Determine the (X, Y) coordinate at the center of the cell enclosing the given text.  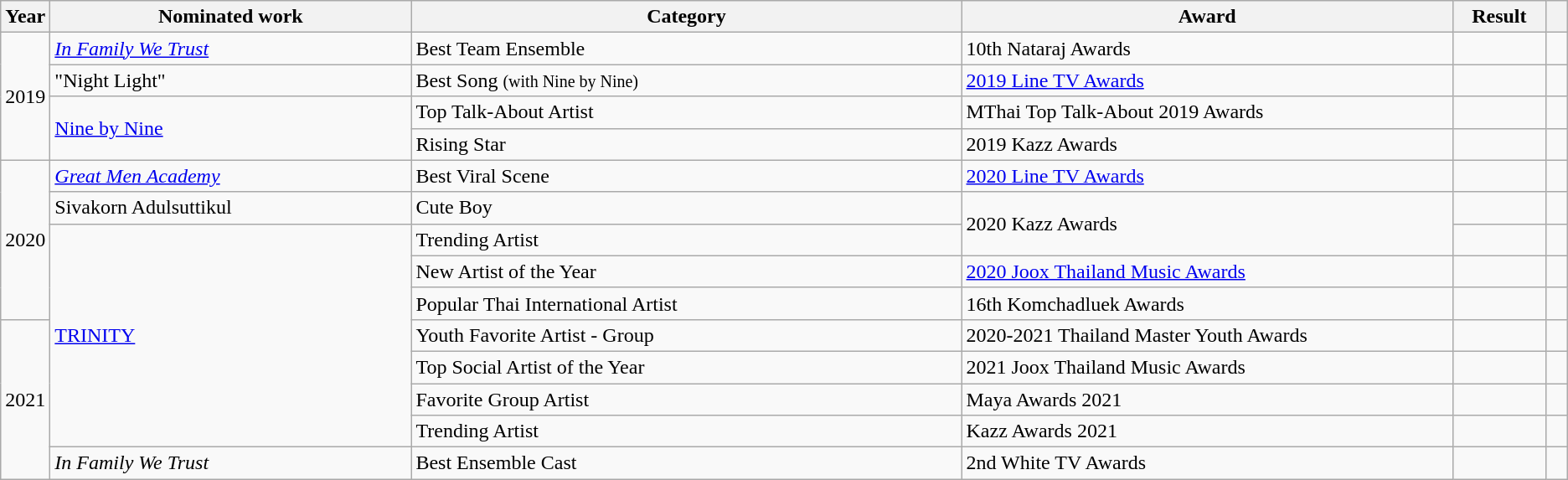
New Artist of the Year (687, 271)
Rising Star (687, 144)
Cute Boy (687, 208)
10th Nataraj Awards (1208, 49)
Nine by Nine (231, 128)
2019 (25, 96)
Top Talk-About Artist (687, 112)
Popular Thai International Artist (687, 303)
2020-2021 Thailand Master Youth Awards (1208, 335)
2020 Line TV Awards (1208, 176)
2021 Joox Thailand Music Awards (1208, 367)
Year (25, 17)
2021 (25, 399)
Top Social Artist of the Year (687, 367)
Favorite Group Artist (687, 400)
2nd White TV Awards (1208, 463)
MThai Top Talk-About 2019 Awards (1208, 112)
2019 Kazz Awards (1208, 144)
16th Komchadluek Awards (1208, 303)
Best Ensemble Cast (687, 463)
TRINITY (231, 335)
Sivakorn Adulsuttikul (231, 208)
Award (1208, 17)
Nominated work (231, 17)
2020 (25, 240)
2019 Line TV Awards (1208, 80)
Great Men Academy (231, 176)
Maya Awards 2021 (1208, 400)
2020 Joox Thailand Music Awards (1208, 271)
Result (1499, 17)
Youth Favorite Artist - Group (687, 335)
Category (687, 17)
Kazz Awards 2021 (1208, 431)
Best Team Ensemble (687, 49)
Best Viral Scene (687, 176)
"Night Light" (231, 80)
2020 Kazz Awards (1208, 224)
Best Song (with Nine by Nine) (687, 80)
